Scan for the cell matching the given text and deliver its [X, Y] coordinate at center. 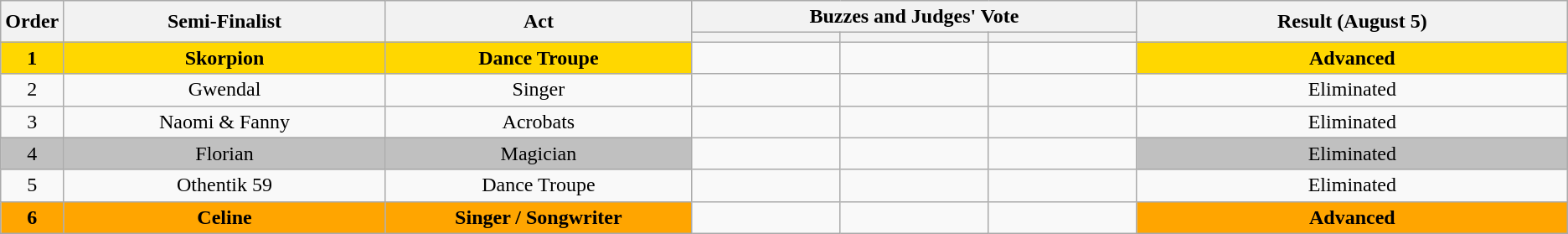
Magician [538, 153]
Florian [224, 153]
Singer / Songwriter [538, 217]
Celine [224, 217]
Buzzes and Judges' Vote [915, 17]
3 [32, 122]
5 [32, 185]
Semi-Finalist [224, 22]
Othentik 59 [224, 185]
Result (August 5) [1352, 22]
Naomi & Fanny [224, 122]
4 [32, 153]
6 [32, 217]
Order [32, 22]
Acrobats [538, 122]
Singer [538, 90]
2 [32, 90]
Gwendal [224, 90]
Skorpion [224, 58]
1 [32, 58]
Act [538, 22]
